Return the [X, Y] coordinate for the center point of the cell that contains the specified text.  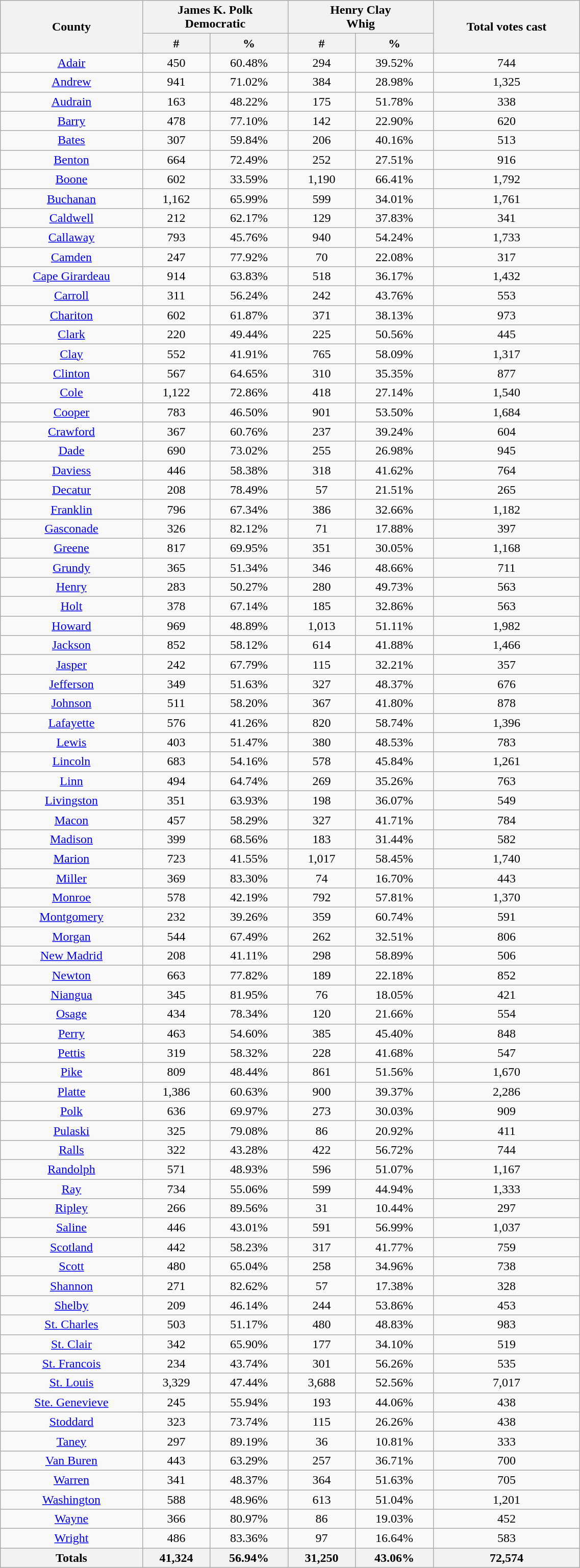
58.20% [249, 703]
Greene [71, 548]
Monroe [71, 898]
453 [507, 1305]
41,324 [176, 1558]
Johnson [71, 703]
1,261 [507, 762]
792 [321, 898]
Macon [71, 820]
877 [507, 373]
54.60% [249, 1033]
266 [176, 1208]
52.56% [395, 1383]
1,333 [507, 1189]
22.08% [395, 257]
848 [507, 1033]
421 [507, 995]
Warren [71, 1480]
861 [321, 1072]
1,037 [507, 1228]
535 [507, 1363]
35.35% [395, 373]
Boone [71, 179]
280 [321, 587]
445 [507, 335]
30.05% [395, 548]
26.98% [395, 451]
676 [507, 684]
Jasper [71, 665]
909 [507, 1111]
Miller [71, 878]
Caldwell [71, 218]
50.56% [395, 335]
198 [321, 800]
41.88% [395, 645]
36.07% [395, 800]
Saline [71, 1228]
39.26% [249, 917]
51.04% [395, 1499]
Clark [71, 335]
177 [321, 1344]
1,162 [176, 198]
301 [321, 1363]
Shannon [71, 1286]
588 [176, 1499]
49.44% [249, 335]
69.97% [249, 1111]
553 [507, 296]
342 [176, 1344]
371 [321, 315]
1,168 [507, 548]
65.90% [249, 1344]
Polk [71, 1111]
58.89% [395, 956]
212 [176, 218]
45.84% [395, 762]
58.12% [249, 645]
48.83% [395, 1325]
89.56% [249, 1208]
571 [176, 1169]
120 [321, 1014]
73.74% [249, 1422]
31,250 [321, 1558]
49.73% [395, 587]
Grundy [71, 568]
78.34% [249, 1014]
Wright [71, 1538]
333 [507, 1441]
30.03% [395, 1111]
Benton [71, 160]
54.24% [395, 237]
67.79% [249, 665]
258 [321, 1267]
738 [507, 1267]
80.97% [249, 1519]
Camden [71, 257]
Livingston [71, 800]
983 [507, 1325]
503 [176, 1325]
51.34% [249, 568]
175 [321, 102]
38.13% [395, 315]
554 [507, 1014]
820 [321, 723]
683 [176, 762]
48.44% [249, 1072]
67.14% [249, 606]
206 [321, 140]
457 [176, 820]
463 [176, 1033]
33.59% [249, 179]
403 [176, 742]
17.88% [395, 528]
Lincoln [71, 762]
21.66% [395, 1014]
34.01% [395, 198]
209 [176, 1305]
1,182 [507, 509]
63.83% [249, 276]
793 [176, 237]
82.12% [249, 528]
60.48% [249, 63]
916 [507, 160]
51.56% [395, 1072]
434 [176, 1014]
385 [321, 1033]
252 [321, 160]
New Madrid [71, 956]
450 [176, 63]
43.28% [249, 1150]
1,432 [507, 276]
James K. PolkDemocratic [215, 17]
700 [507, 1460]
48.53% [395, 742]
27.14% [395, 393]
734 [176, 1189]
10.44% [395, 1208]
273 [321, 1111]
Bates [71, 140]
232 [176, 917]
76 [321, 995]
32.21% [395, 665]
663 [176, 975]
Shelby [71, 1305]
817 [176, 548]
22.18% [395, 975]
Taney [71, 1441]
1,317 [507, 354]
34.96% [395, 1267]
1,013 [321, 626]
39.37% [395, 1092]
322 [176, 1150]
58.09% [395, 354]
1,982 [507, 626]
34.10% [395, 1344]
Montgomery [71, 917]
940 [321, 237]
326 [176, 528]
806 [507, 937]
46.50% [249, 412]
764 [507, 470]
Platte [71, 1092]
Pettis [71, 1053]
55.06% [249, 1189]
78.49% [249, 490]
51.47% [249, 742]
Linn [71, 781]
Wayne [71, 1519]
283 [176, 587]
Lewis [71, 742]
32.51% [395, 937]
19.03% [395, 1519]
36.17% [395, 276]
St. Clair [71, 1344]
65.99% [249, 198]
244 [321, 1305]
56.72% [395, 1150]
97 [321, 1538]
51.78% [395, 102]
7,017 [507, 1383]
Scott [71, 1267]
318 [321, 470]
3,329 [176, 1383]
77.10% [249, 121]
21.51% [395, 490]
Crawford [71, 432]
35.26% [395, 781]
41.62% [395, 470]
Washington [71, 1499]
65.04% [249, 1267]
56.99% [395, 1228]
68.56% [249, 839]
378 [176, 606]
307 [176, 140]
16.70% [395, 878]
901 [321, 412]
28.98% [395, 82]
338 [507, 102]
1,670 [507, 1072]
60.74% [395, 917]
411 [507, 1130]
40.16% [395, 140]
45.40% [395, 1033]
620 [507, 121]
Stoddard [71, 1422]
Buchanan [71, 198]
Pulaski [71, 1130]
St. Charles [71, 1325]
56.94% [249, 1558]
66.41% [395, 179]
Gasconade [71, 528]
71 [321, 528]
50.27% [249, 587]
262 [321, 937]
18.05% [395, 995]
41.77% [395, 1247]
220 [176, 335]
Andrew [71, 82]
664 [176, 160]
31.44% [395, 839]
809 [176, 1072]
298 [321, 956]
Barry [71, 121]
41.55% [249, 858]
47.44% [249, 1383]
10.81% [395, 1441]
1,733 [507, 237]
63.29% [249, 1460]
Adair [71, 63]
422 [321, 1150]
83.30% [249, 878]
43.06% [395, 1558]
53.86% [395, 1305]
193 [321, 1402]
41.71% [395, 820]
384 [321, 82]
596 [321, 1169]
Total votes cast [507, 27]
Carroll [71, 296]
636 [176, 1111]
55.94% [249, 1402]
711 [507, 568]
511 [176, 703]
Osage [71, 1014]
37.83% [395, 218]
359 [321, 917]
365 [176, 568]
58.74% [395, 723]
St. Francois [71, 1363]
26.26% [395, 1422]
364 [321, 1480]
56.26% [395, 1363]
69.95% [249, 548]
39.24% [395, 432]
366 [176, 1519]
185 [321, 606]
Ripley [71, 1208]
Chariton [71, 315]
62.17% [249, 218]
582 [507, 839]
234 [176, 1363]
72.49% [249, 160]
48.22% [249, 102]
31 [321, 1208]
323 [176, 1422]
41.68% [395, 1053]
346 [321, 568]
44.94% [395, 1189]
58.29% [249, 820]
Scotland [71, 1247]
941 [176, 82]
43.76% [395, 296]
77.82% [249, 975]
900 [321, 1092]
1,740 [507, 858]
552 [176, 354]
53.50% [395, 412]
41.80% [395, 703]
Callaway [71, 237]
399 [176, 839]
614 [321, 645]
183 [321, 839]
Ralls [71, 1150]
36 [321, 1441]
Newton [71, 975]
245 [176, 1402]
Pike [71, 1072]
Henry ClayWhig [360, 17]
163 [176, 102]
1,201 [507, 1499]
1,325 [507, 82]
763 [507, 781]
1,190 [321, 179]
43.01% [249, 1228]
St. Louis [71, 1383]
271 [176, 1286]
705 [507, 1480]
519 [507, 1344]
690 [176, 451]
72,574 [507, 1558]
452 [507, 1519]
82.62% [249, 1286]
1,540 [507, 393]
310 [321, 373]
Perry [71, 1033]
45.76% [249, 237]
759 [507, 1247]
583 [507, 1538]
1,386 [176, 1092]
878 [507, 703]
41.26% [249, 723]
225 [321, 335]
544 [176, 937]
Lafayette [71, 723]
58.45% [395, 858]
723 [176, 858]
67.34% [249, 509]
547 [507, 1053]
16.64% [395, 1538]
54.16% [249, 762]
357 [507, 665]
1,370 [507, 898]
17.38% [395, 1286]
3,688 [321, 1383]
380 [321, 742]
Totals [71, 1558]
Jackson [71, 645]
56.24% [249, 296]
442 [176, 1247]
189 [321, 975]
Clay [71, 354]
369 [176, 878]
1,017 [321, 858]
41.91% [249, 354]
Dade [71, 451]
613 [321, 1499]
513 [507, 140]
319 [176, 1053]
39.52% [395, 63]
1,466 [507, 645]
311 [176, 296]
72.86% [249, 393]
81.95% [249, 995]
237 [321, 432]
77.92% [249, 257]
51.17% [249, 1325]
Marion [71, 858]
63.93% [249, 800]
969 [176, 626]
1,684 [507, 412]
Clinton [71, 373]
Franklin [71, 509]
1,396 [507, 723]
325 [176, 1130]
43.74% [249, 1363]
386 [321, 509]
51.11% [395, 626]
Henry [71, 587]
Ste. Genevieve [71, 1402]
1,122 [176, 393]
796 [176, 509]
1,761 [507, 198]
44.06% [395, 1402]
518 [321, 276]
Audrain [71, 102]
58.38% [249, 470]
36.71% [395, 1460]
79.08% [249, 1130]
89.19% [249, 1441]
247 [176, 257]
294 [321, 63]
129 [321, 218]
567 [176, 373]
57.81% [395, 898]
228 [321, 1053]
Ray [71, 1189]
48.89% [249, 626]
71.02% [249, 82]
22.90% [395, 121]
576 [176, 723]
County [71, 27]
58.23% [249, 1247]
42.19% [249, 898]
Holt [71, 606]
58.32% [249, 1053]
397 [507, 528]
Cape Girardeau [71, 276]
Decatur [71, 490]
Niangua [71, 995]
945 [507, 451]
Jefferson [71, 684]
48.96% [249, 1499]
257 [321, 1460]
494 [176, 781]
73.02% [249, 451]
41.11% [249, 956]
486 [176, 1538]
60.63% [249, 1092]
765 [321, 354]
784 [507, 820]
265 [507, 490]
506 [507, 956]
Morgan [71, 937]
Howard [71, 626]
67.49% [249, 937]
64.74% [249, 781]
Van Buren [71, 1460]
549 [507, 800]
32.86% [395, 606]
74 [321, 878]
269 [321, 781]
328 [507, 1286]
1,167 [507, 1169]
1,792 [507, 179]
478 [176, 121]
60.76% [249, 432]
604 [507, 432]
51.07% [395, 1169]
32.66% [395, 509]
Randolph [71, 1169]
Daviess [71, 470]
46.14% [249, 1305]
142 [321, 121]
Cole [71, 393]
27.51% [395, 160]
83.36% [249, 1538]
914 [176, 276]
255 [321, 451]
Madison [71, 839]
Cooper [71, 412]
20.92% [395, 1130]
345 [176, 995]
418 [321, 393]
2,286 [507, 1092]
70 [321, 257]
349 [176, 684]
48.93% [249, 1169]
59.84% [249, 140]
61.87% [249, 315]
64.65% [249, 373]
973 [507, 315]
48.66% [395, 568]
